Determine the [x, y] coordinate at the center of the cell enclosing the given text.  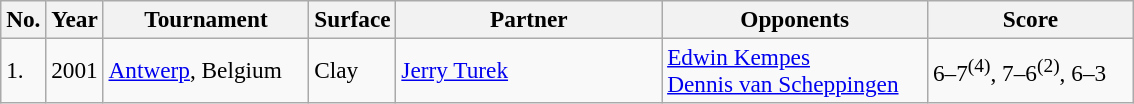
Opponents [795, 19]
2001 [74, 70]
Antwerp, Belgium [206, 70]
1. [24, 70]
Jerry Turek [529, 70]
No. [24, 19]
Clay [352, 70]
Score [1031, 19]
6–7(4), 7–6(2), 6–3 [1031, 70]
Surface [352, 19]
Year [74, 19]
Edwin Kempes Dennis van Scheppingen [795, 70]
Tournament [206, 19]
Partner [529, 19]
